Extract the [x, y] coordinate from the center of the cell holding the provided text.  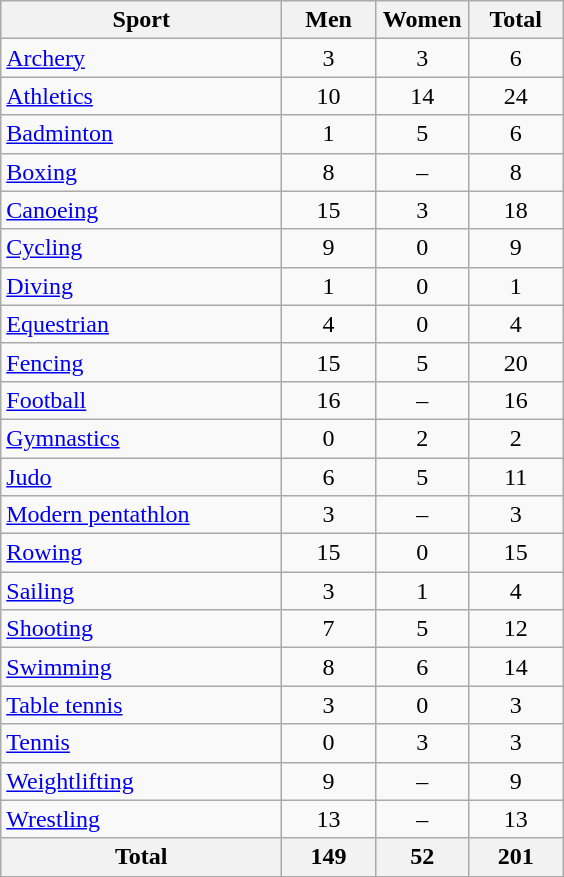
Weightlifting [142, 781]
Diving [142, 286]
Cycling [142, 248]
201 [516, 857]
Sailing [142, 591]
Fencing [142, 362]
Modern pentathlon [142, 515]
Athletics [142, 96]
Tennis [142, 743]
Equestrian [142, 324]
Table tennis [142, 705]
Shooting [142, 629]
Wrestling [142, 819]
52 [422, 857]
11 [516, 477]
10 [329, 96]
Canoeing [142, 210]
Swimming [142, 667]
7 [329, 629]
18 [516, 210]
Badminton [142, 134]
Boxing [142, 172]
12 [516, 629]
Women [422, 20]
20 [516, 362]
24 [516, 96]
Archery [142, 58]
Sport [142, 20]
Gymnastics [142, 438]
Judo [142, 477]
Football [142, 400]
149 [329, 857]
Rowing [142, 553]
Men [329, 20]
